Pinpoint the cell where the given text exists, returning its [X, Y] midpoint coordinate. 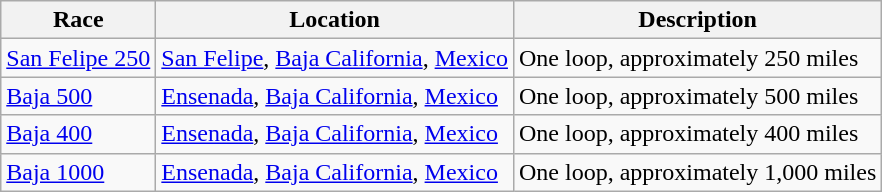
Baja 400 [78, 134]
One loop, approximately 1,000 miles [697, 172]
San Felipe, Baja California, Mexico [335, 58]
Location [335, 20]
One loop, approximately 500 miles [697, 96]
Baja 500 [78, 96]
Description [697, 20]
One loop, approximately 250 miles [697, 58]
One loop, approximately 400 miles [697, 134]
San Felipe 250 [78, 58]
Race [78, 20]
Baja 1000 [78, 172]
